Extract the (x, y) coordinate from the center of the cell holding the provided text.  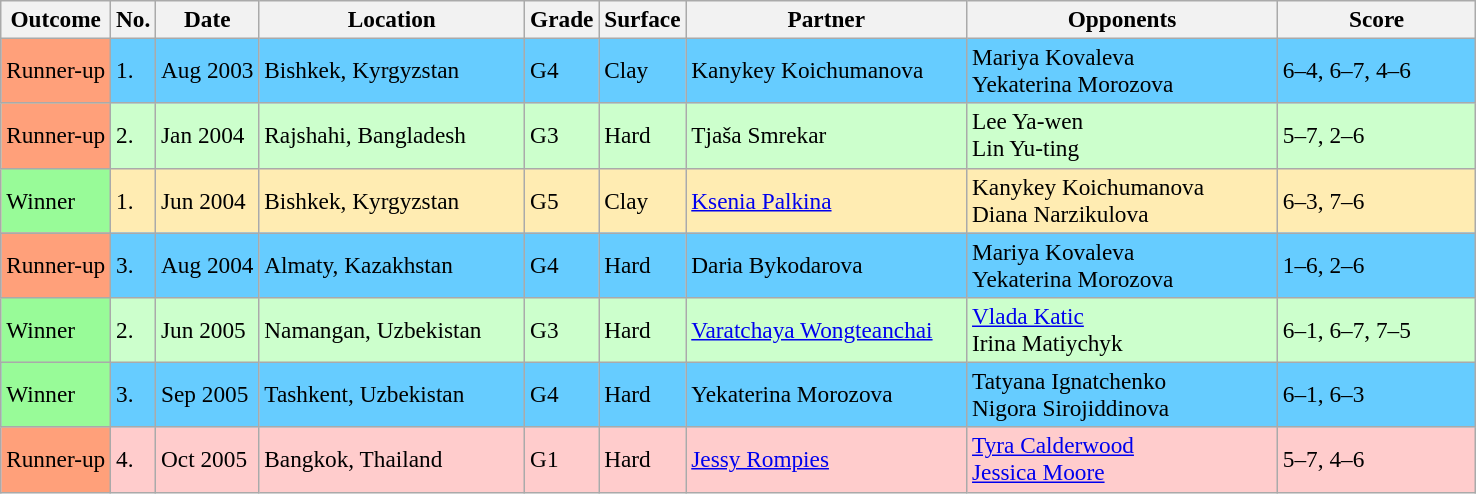
G5 (562, 200)
G1 (562, 460)
5–7, 4–6 (1376, 460)
Jun 2004 (208, 200)
Daria Bykodarova (826, 264)
Tashkent, Uzbekistan (392, 394)
Tatyana Ignatchenko Nigora Sirojiddinova (1122, 394)
Location (392, 19)
6–4, 6–7, 4–6 (1376, 70)
6–3, 7–6 (1376, 200)
Bangkok, Thailand (392, 460)
Score (1376, 19)
Surface (642, 19)
Partner (826, 19)
Outcome (56, 19)
5–7, 2–6 (1376, 136)
Aug 2003 (208, 70)
Lee Ya-wen Lin Yu-ting (1122, 136)
4. (134, 460)
Aug 2004 (208, 264)
Kanykey Koichumanova (826, 70)
Tyra Calderwood Jessica Moore (1122, 460)
Jun 2005 (208, 330)
No. (134, 19)
Rajshahi, Bangladesh (392, 136)
Varatchaya Wongteanchai (826, 330)
Kanykey Koichumanova Diana Narzikulova (1122, 200)
1–6, 2–6 (1376, 264)
Oct 2005 (208, 460)
6–1, 6–7, 7–5 (1376, 330)
Sep 2005 (208, 394)
6–1, 6–3 (1376, 394)
Yekaterina Morozova (826, 394)
Tjaša Smrekar (826, 136)
Opponents (1122, 19)
Almaty, Kazakhstan (392, 264)
Ksenia Palkina (826, 200)
Jessy Rompies (826, 460)
Date (208, 19)
Vlada Katic Irina Matiychyk (1122, 330)
Grade (562, 19)
Jan 2004 (208, 136)
Namangan, Uzbekistan (392, 330)
